Find where the given text appears and provide that cell's center as [x, y] coordinate. 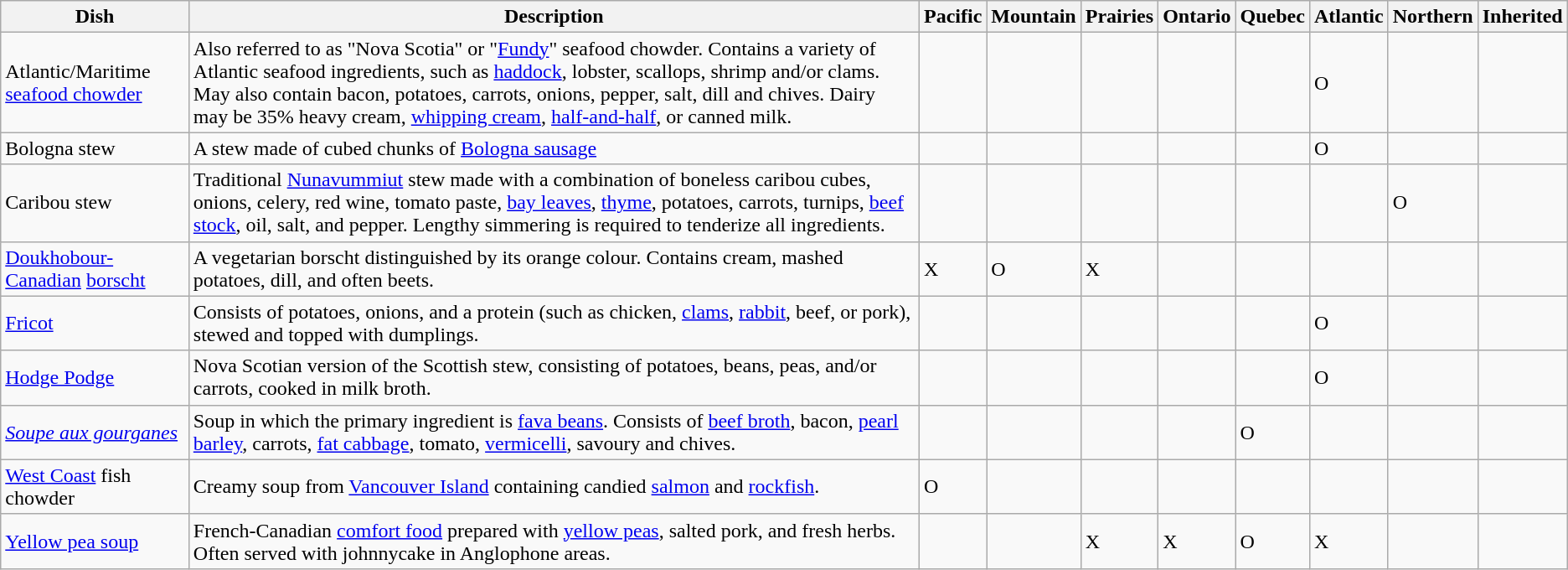
Description [554, 17]
Inherited [1523, 17]
Atlantic/Maritime seafood chowder [95, 82]
Fricot [95, 324]
Consists of potatoes, onions, and a protein (such as chicken, clams, rabbit, beef, or pork), stewed and topped with dumplings. [554, 324]
Bologna stew [95, 148]
Pacific [952, 17]
Atlantic [1349, 17]
French-Canadian comfort food prepared with yellow peas, salted pork, and fresh herbs. Often served with johnnycake in Anglophone areas. [554, 541]
Caribou stew [95, 203]
Mountain [1034, 17]
Doukhobour-Canadian borscht [95, 268]
Creamy soup from Vancouver Island containing candied salmon and rockfish. [554, 486]
Prairies [1119, 17]
A vegetarian borscht distinguished by its orange colour. Contains cream, mashed potatoes, dill, and often beets. [554, 268]
Ontario [1197, 17]
A stew made of cubed chunks of Bologna sausage [554, 148]
Quebec [1272, 17]
Dish [95, 17]
Yellow pea soup [95, 541]
Nova Scotian version of the Scottish stew, consisting of potatoes, beans, peas, and/or carrots, cooked in milk broth. [554, 377]
Hodge Podge [95, 377]
West Coast fish chowder [95, 486]
Soupe aux gourganes [95, 433]
Northern [1432, 17]
